Capture the cell that displays the provided text and extract its (x, y) central coordinate. 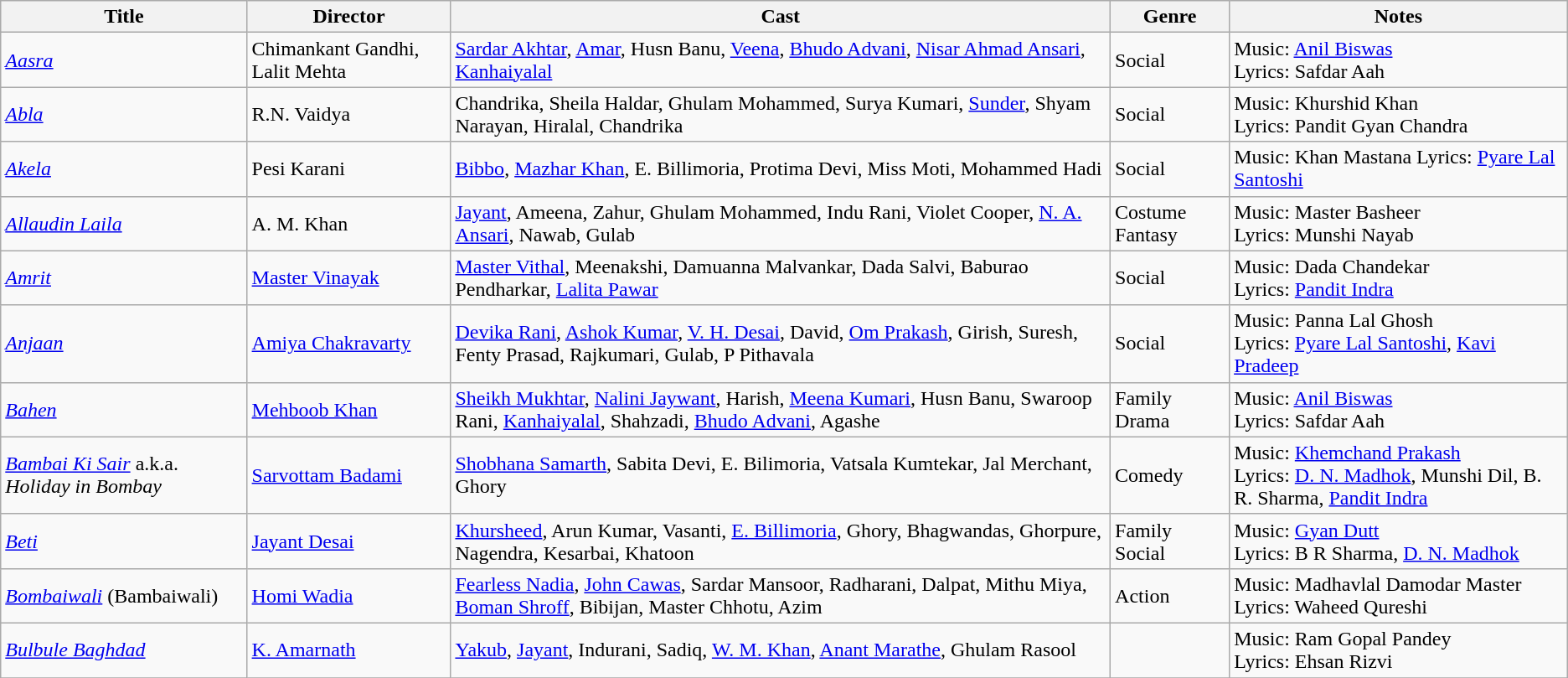
Music: Gyan DuttLyrics: B R Sharma, D. N. Madhok (1399, 541)
Jayant Desai (348, 541)
Music: Khan Mastana Lyrics: Pyare Lal Santoshi (1399, 169)
Music: Khemchand PrakashLyrics: D. N. Madhok, Munshi Dil, B. R. Sharma, Pandit Indra (1399, 475)
Genre (1170, 17)
Bibbo, Mazhar Khan, E. Billimoria, Protima Devi, Miss Moti, Mohammed Hadi (781, 169)
Pesi Karani (348, 169)
Fearless Nadia, John Cawas, Sardar Mansoor, Radharani, Dalpat, Mithu Miya, Boman Shroff, Bibijan, Master Chhotu, Azim (781, 595)
Music: Ram Gopal PandeyLyrics: Ehsan Rizvi (1399, 650)
Yakub, Jayant, Indurani, Sadiq, W. M. Khan, Anant Marathe, Ghulam Rasool (781, 650)
Aasra (124, 60)
Cast (781, 17)
Chandrika, Sheila Haldar, Ghulam Mohammed, Surya Kumari, Sunder, Shyam Narayan, Hiralal, Chandrika (781, 114)
Notes (1399, 17)
Title (124, 17)
Sheikh Mukhtar, Nalini Jaywant, Harish, Meena Kumari, Husn Banu, Swaroop Rani, Kanhaiyalal, Shahzadi, Bhudo Advani, Agashe (781, 409)
Director (348, 17)
Costume Fantasy (1170, 223)
Devika Rani, Ashok Kumar, V. H. Desai, David, Om Prakash, Girish, Suresh, Fenty Prasad, Rajkumari, Gulab, P Pithavala (781, 344)
Allaudin Laila (124, 223)
Amrit (124, 278)
Music: Master Basheer Lyrics: Munshi Nayab (1399, 223)
Family Drama (1170, 409)
Jayant, Ameena, Zahur, Ghulam Mohammed, Indu Rani, Violet Cooper, N. A. Ansari, Nawab, Gulab (781, 223)
Master Vithal, Meenakshi, Damuanna Malvankar, Dada Salvi, Baburao Pendharkar, Lalita Pawar (781, 278)
Mehboob Khan (348, 409)
Sardar Akhtar, Amar, Husn Banu, Veena, Bhudo Advani, Nisar Ahmad Ansari, Kanhaiyalal (781, 60)
Beti (124, 541)
Bulbule Baghdad (124, 650)
Anjaan (124, 344)
Sarvottam Badami (348, 475)
Bahen (124, 409)
Shobhana Samarth, Sabita Devi, E. Bilimoria, Vatsala Kumtekar, Jal Merchant, Ghory (781, 475)
Amiya Chakravarty (348, 344)
Family Social (1170, 541)
Akela (124, 169)
K. Amarnath (348, 650)
Music: Khurshid KhanLyrics: Pandit Gyan Chandra (1399, 114)
Music: Panna Lal GhoshLyrics: Pyare Lal Santoshi, Kavi Pradeep (1399, 344)
Homi Wadia (348, 595)
Comedy (1170, 475)
Action (1170, 595)
Music: Dada ChandekarLyrics: Pandit Indra (1399, 278)
R.N. Vaidya (348, 114)
Music: Madhavlal Damodar MasterLyrics: Waheed Qureshi (1399, 595)
Abla (124, 114)
Bombaiwali (Bambaiwali) (124, 595)
Master Vinayak (348, 278)
Khursheed, Arun Kumar, Vasanti, E. Billimoria, Ghory, Bhagwandas, Ghorpure, Nagendra, Kesarbai, Khatoon (781, 541)
Chimankant Gandhi, Lalit Mehta (348, 60)
Bambai Ki Sair a.k.a. Holiday in Bombay (124, 475)
A. M. Khan (348, 223)
